Pinpoint the cell where the given text exists, returning its [x, y] midpoint coordinate. 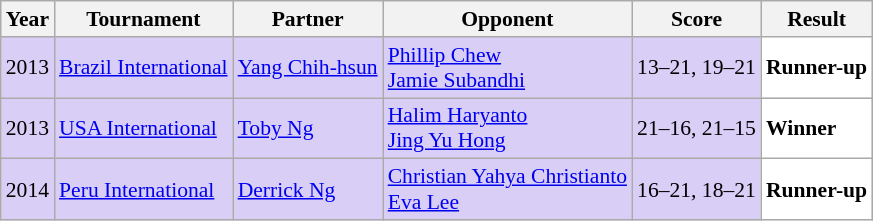
Result [816, 19]
Derrick Ng [308, 190]
Winner [816, 128]
Christian Yahya Christianto Eva Lee [508, 190]
Brazil International [144, 68]
2014 [28, 190]
USA International [144, 128]
Year [28, 19]
Partner [308, 19]
Tournament [144, 19]
Score [696, 19]
Peru International [144, 190]
Toby Ng [308, 128]
Yang Chih-hsun [308, 68]
Phillip Chew Jamie Subandhi [508, 68]
21–16, 21–15 [696, 128]
Opponent [508, 19]
13–21, 19–21 [696, 68]
Halim Haryanto Jing Yu Hong [508, 128]
16–21, 18–21 [696, 190]
